Detect which cell encompasses the target text, then output its (X, Y) center coordinate. 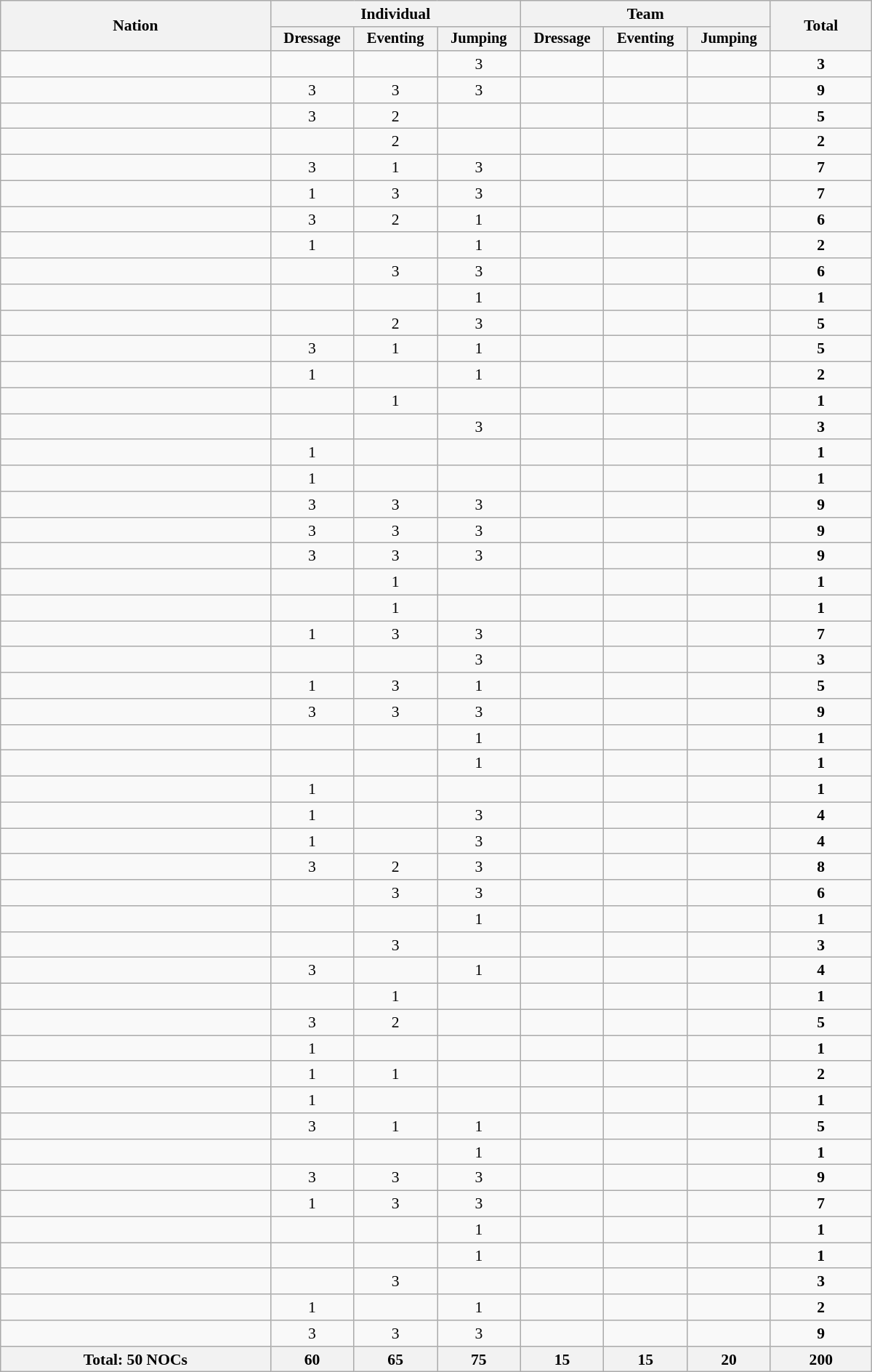
Nation (135, 26)
8 (821, 867)
Individual (395, 14)
Total (821, 26)
Team (645, 14)
